Return the (X, Y) coordinate for the center point of the cell that contains the specified text.  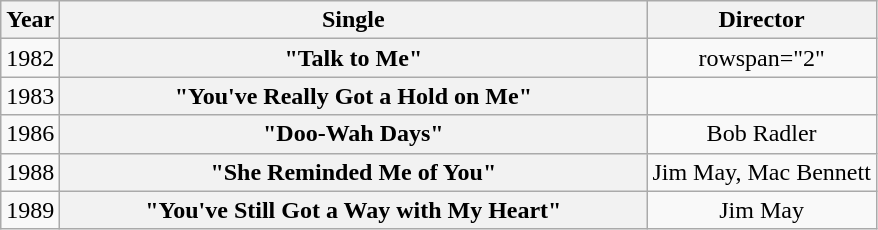
1989 (30, 210)
"She Reminded Me of You" (354, 172)
"Talk to Me" (354, 58)
1986 (30, 134)
"You've Still Got a Way with My Heart" (354, 210)
Bob Radler (762, 134)
"Doo-Wah Days" (354, 134)
1983 (30, 96)
1988 (30, 172)
Jim May, Mac Bennett (762, 172)
Year (30, 20)
Single (354, 20)
rowspan="2" (762, 58)
"You've Really Got a Hold on Me" (354, 96)
Jim May (762, 210)
Director (762, 20)
1982 (30, 58)
